For the text-containing cell, return its midpoint in (X, Y) coordinate format. 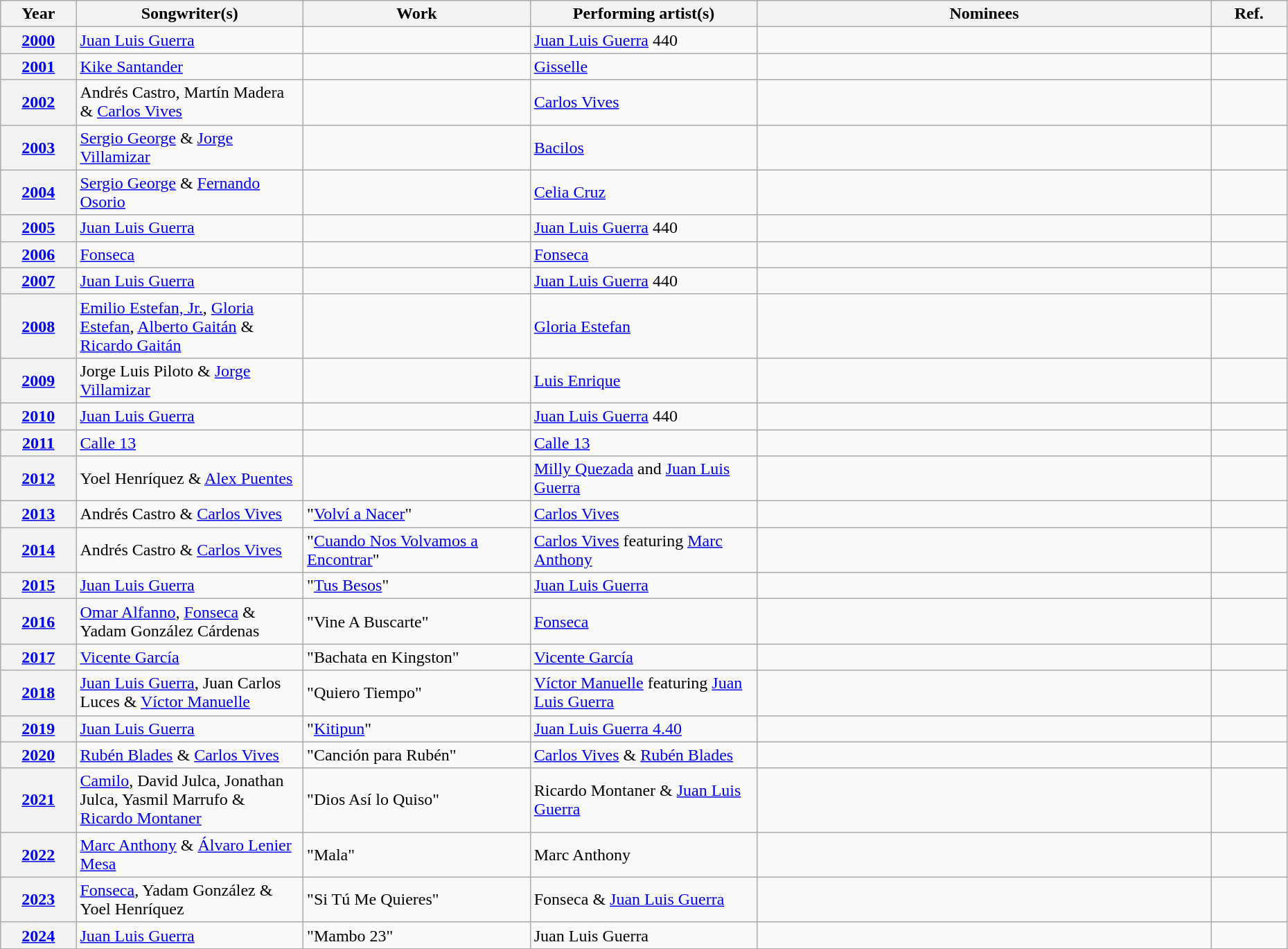
Marc Anthony (644, 854)
2002 (39, 103)
Milly Quezada and Juan Luis Guerra (644, 478)
Jorge Luis Piloto & Jorge Villamizar (190, 380)
"Tus Besos" (417, 586)
Fonseca, Yadam González & Yoel Henríquez (190, 900)
"Kitipun" (417, 729)
2023 (39, 900)
Yoel Henríquez & Alex Puentes (190, 478)
2001 (39, 67)
Andrés Castro, Martín Madera & Carlos Vives (190, 103)
Carlos Vives & Rubén Blades (644, 755)
"Cuando Nos Volvamos a Encontrar" (417, 550)
2012 (39, 478)
Ref. (1249, 14)
2011 (39, 443)
2016 (39, 621)
2024 (39, 935)
"Quiero Tiempo" (417, 693)
2000 (39, 40)
Songwriter(s) (190, 14)
"Volví a Nacer" (417, 514)
2003 (39, 147)
Sergio George & Fernando Osorio (190, 193)
Gisselle (644, 67)
Fonseca & Juan Luis Guerra (644, 900)
Juan Luis Guerra 4.40 (644, 729)
Nominees (984, 14)
2005 (39, 228)
2009 (39, 380)
Gloria Estefan (644, 326)
"Si Tú Me Quieres" (417, 900)
Juan Luis Guerra, Juan Carlos Luces & Víctor Manuelle (190, 693)
2019 (39, 729)
Emilio Estefan, Jr., Gloria Estefan, Alberto Gaitán & Ricardo Gaitán (190, 326)
2017 (39, 657)
Ricardo Montaner & Juan Luis Guerra (644, 800)
Marc Anthony & Álvaro Lenier Mesa (190, 854)
Kike Santander (190, 67)
Carlos Vives featuring Marc Anthony (644, 550)
2007 (39, 281)
Camilo, David Julca, Jonathan Julca, Yasmil Marrufo & Ricardo Montaner (190, 800)
Luis Enrique (644, 380)
"Mala" (417, 854)
Rubén Blades & Carlos Vives (190, 755)
2015 (39, 586)
2010 (39, 416)
Performing artist(s) (644, 14)
2014 (39, 550)
Víctor Manuelle featuring Juan Luis Guerra (644, 693)
Omar Alfanno, Fonseca & Yadam González Cárdenas (190, 621)
2006 (39, 254)
Bacilos (644, 147)
"Bachata en Kingston" (417, 657)
2008 (39, 326)
Year (39, 14)
Celia Cruz (644, 193)
2013 (39, 514)
"Canción para Rubén" (417, 755)
Sergio George & Jorge Villamizar (190, 147)
"Vine A Buscarte" (417, 621)
Work (417, 14)
2022 (39, 854)
2018 (39, 693)
2021 (39, 800)
"Mambo 23" (417, 935)
2020 (39, 755)
"Dios Así lo Quiso" (417, 800)
2004 (39, 193)
